Provide the (x, y) coordinate of the cell's center where the given text is located.  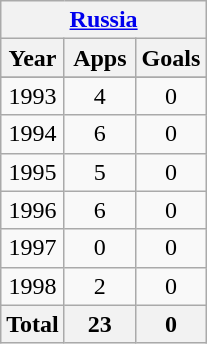
Russia (104, 20)
1995 (33, 172)
23 (100, 324)
1993 (33, 96)
2 (100, 286)
5 (100, 172)
Apps (100, 58)
1996 (33, 210)
1994 (33, 134)
Total (33, 324)
4 (100, 96)
Year (33, 58)
Goals (170, 58)
1998 (33, 286)
1997 (33, 248)
